Capture the cell that displays the provided text and extract its (X, Y) central coordinate. 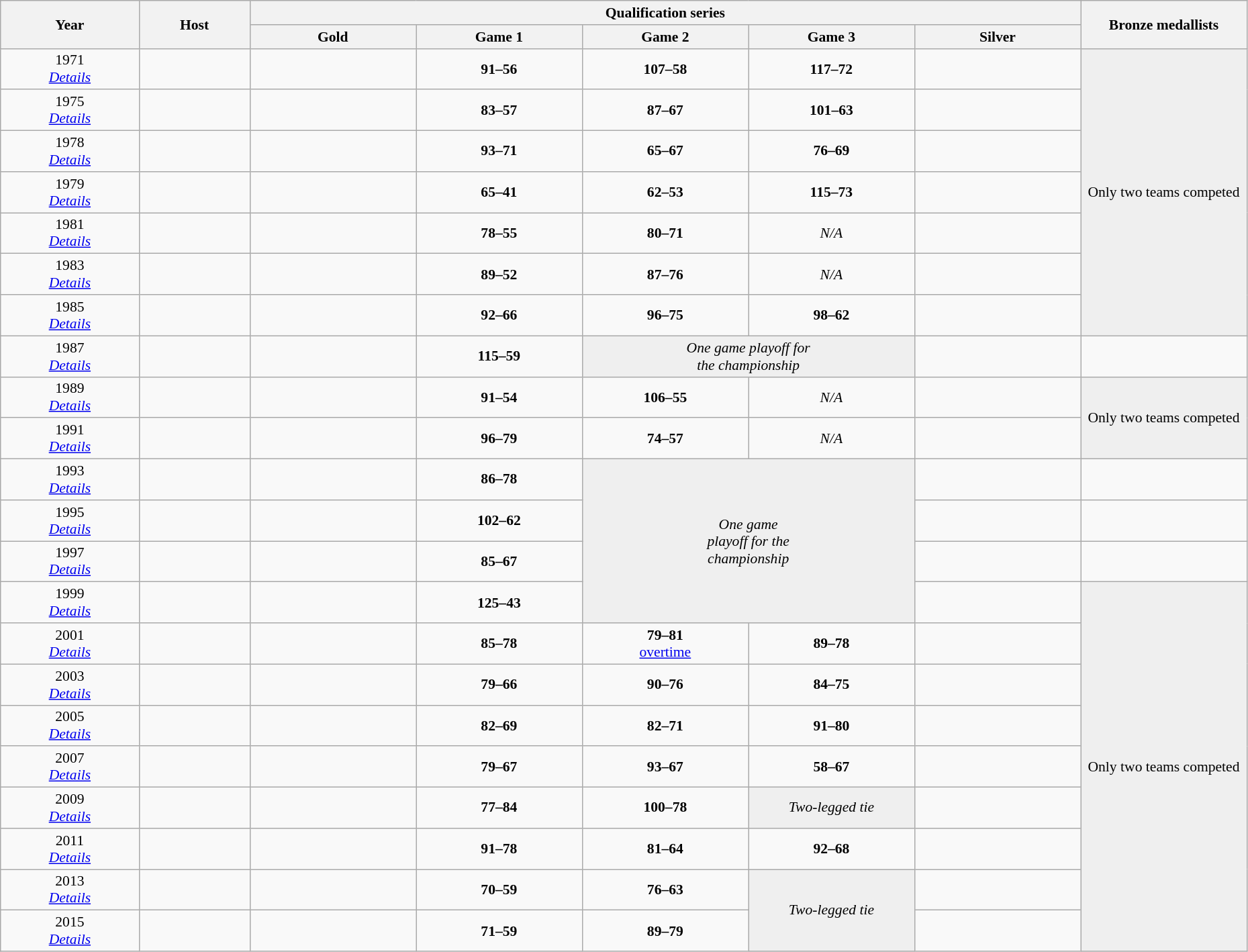
86–78 (499, 479)
79–66 (499, 685)
71–59 (499, 931)
2001Details (70, 643)
2015Details (70, 931)
1971Details (70, 68)
96–75 (665, 316)
1979Details (70, 192)
115–73 (832, 192)
1981Details (70, 234)
One game playoff forthe championship (748, 356)
89–79 (665, 931)
74–57 (665, 439)
90–76 (665, 685)
65–41 (499, 192)
87–67 (665, 110)
1989Details (70, 397)
92–66 (499, 316)
101–63 (832, 110)
87–76 (665, 274)
1987Details (70, 356)
85–78 (499, 643)
80–71 (665, 234)
1978Details (70, 152)
1993Details (70, 479)
79–81overtime (665, 643)
93–67 (665, 767)
89–52 (499, 274)
1985Details (70, 316)
2007Details (70, 767)
Bronze medallists (1164, 24)
117–72 (832, 68)
82–69 (499, 725)
102–62 (499, 521)
1995Details (70, 521)
77–84 (499, 808)
82–71 (665, 725)
One gameplayoff for thechampionship (748, 541)
93–71 (499, 152)
Host (195, 24)
1983Details (70, 274)
1991Details (70, 439)
84–75 (832, 685)
Game 3 (832, 37)
Qualification series (665, 13)
62–53 (665, 192)
2005Details (70, 725)
2009Details (70, 808)
81–64 (665, 849)
1975Details (70, 110)
76–69 (832, 152)
1999Details (70, 603)
79–67 (499, 767)
85–67 (499, 561)
106–55 (665, 397)
Game 2 (665, 37)
92–68 (832, 849)
83–57 (499, 110)
58–67 (832, 767)
91–54 (499, 397)
Gold (333, 37)
Game 1 (499, 37)
107–58 (665, 68)
78–55 (499, 234)
2003Details (70, 685)
96–79 (499, 439)
115–59 (499, 356)
Year (70, 24)
Silver (998, 37)
91–80 (832, 725)
100–78 (665, 808)
2013Details (70, 890)
98–62 (832, 316)
1997Details (70, 561)
65–67 (665, 152)
125–43 (499, 603)
91–56 (499, 68)
2011Details (70, 849)
89–78 (832, 643)
76–63 (665, 890)
70–59 (499, 890)
91–78 (499, 849)
